From the cell containing the given text, extract its center point as [x, y] coordinate. 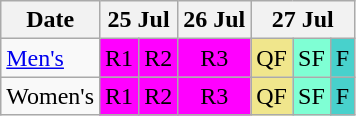
25 Jul [139, 20]
Women's [50, 96]
Date [50, 20]
27 Jul [303, 20]
26 Jul [214, 20]
Men's [50, 58]
